Determine the [X, Y] coordinate at the center of the cell enclosing the given text.  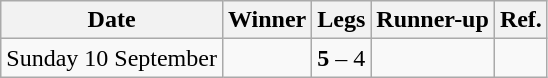
5 – 4 [342, 58]
Winner [266, 20]
Ref. [520, 20]
Sunday 10 September [112, 58]
Legs [342, 20]
Runner-up [433, 20]
Date [112, 20]
